Pinpoint the cell where the given text exists, returning its [x, y] midpoint coordinate. 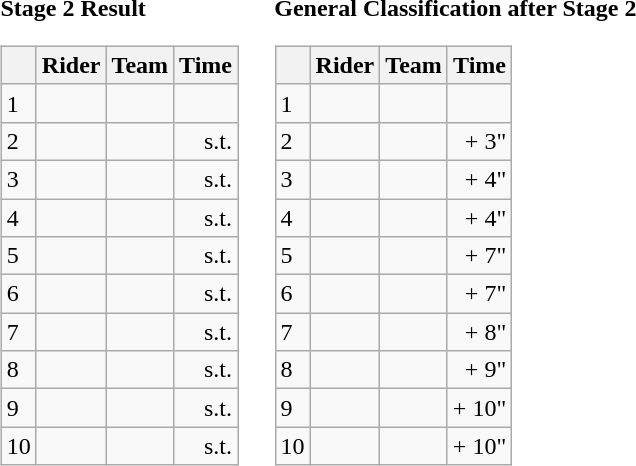
+ 9" [479, 370]
+ 8" [479, 332]
+ 3" [479, 141]
